Provide the (X, Y) coordinate of the cell's center where the given text is located.  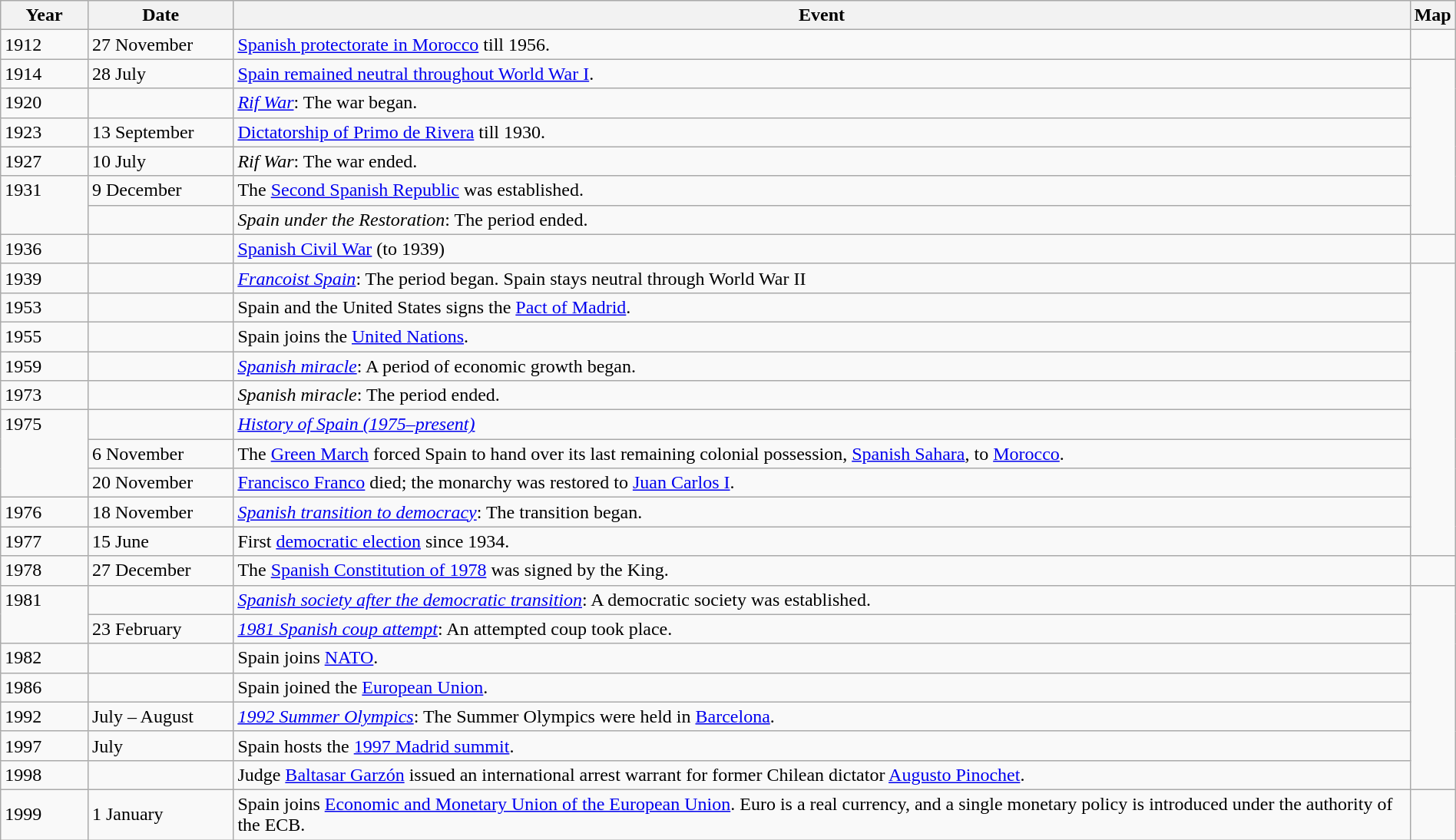
July – August (160, 716)
1955 (45, 336)
1997 (45, 746)
1982 (45, 658)
1 January (160, 814)
Dictatorship of Primo de Rivera till 1930. (822, 132)
1981 Spanish coup attempt: An attempted coup took place. (822, 629)
Date (160, 15)
Spanish protectorate in Morocco till 1956. (822, 45)
Year (45, 15)
1920 (45, 103)
Spain remained neutral throughout World War I. (822, 74)
Rif War: The war ended. (822, 161)
The Spanish Constitution of 1978 was signed by the King. (822, 570)
6 November (160, 454)
First democratic election since 1934. (822, 541)
Spain and the United States signs the Pact of Madrid. (822, 307)
1912 (45, 45)
28 July (160, 74)
15 June (160, 541)
Spain joins the United Nations. (822, 336)
1986 (45, 687)
Event (822, 15)
23 February (160, 629)
1939 (45, 278)
Spain joins NATO. (822, 658)
Spanish miracle: The period ended. (822, 395)
1931 (45, 205)
Map (1433, 15)
Spanish transition to democracy: The transition began. (822, 512)
1999 (45, 814)
1975 (45, 454)
1959 (45, 366)
Spain under the Restoration: The period ended. (822, 220)
1977 (45, 541)
History of Spain (1975–present) (822, 425)
18 November (160, 512)
1992 Summer Olympics: The Summer Olympics were held in Barcelona. (822, 716)
Judge Baltasar Garzón issued an international arrest warrant for former Chilean dictator Augusto Pinochet. (822, 775)
20 November (160, 483)
1981 (45, 614)
1976 (45, 512)
The Green March forced Spain to hand over its last remaining colonial possession, Spanish Sahara, to Morocco. (822, 454)
1927 (45, 161)
Spain hosts the 1997 Madrid summit. (822, 746)
The Second Spanish Republic was established. (822, 190)
1923 (45, 132)
1992 (45, 716)
Spanish Civil War (to 1939) (822, 249)
Francisco Franco died; the monarchy was restored to Juan Carlos I. (822, 483)
1914 (45, 74)
Rif War: The war began. (822, 103)
Spain joined the European Union. (822, 687)
27 December (160, 570)
13 September (160, 132)
July (160, 746)
1978 (45, 570)
1973 (45, 395)
1998 (45, 775)
Francoist Spain: The period began. Spain stays neutral through World War II (822, 278)
Spanish society after the democratic transition: A democratic society was established. (822, 600)
1953 (45, 307)
1936 (45, 249)
9 December (160, 190)
27 November (160, 45)
Spanish miracle: A period of economic growth began. (822, 366)
10 July (160, 161)
